From the cell containing the given text, extract its center point as [X, Y] coordinate. 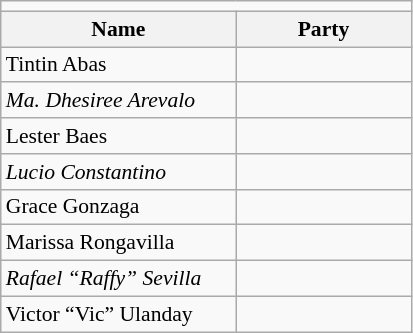
Lester Baes [118, 136]
Tintin Abas [118, 65]
Victor “Vic” Ulanday [118, 314]
Party [324, 29]
Grace Gonzaga [118, 207]
Name [118, 29]
Lucio Constantino [118, 172]
Rafael “Raffy” Sevilla [118, 279]
Marissa Rongavilla [118, 243]
Ma. Dhesiree Arevalo [118, 101]
